Identify which cell holds the provided text, then report its (x, y) central coordinate. 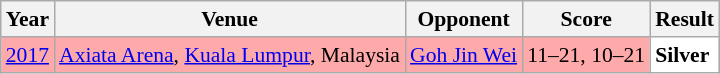
Result (684, 19)
Goh Jin Wei (464, 55)
Venue (230, 19)
2017 (28, 55)
Silver (684, 55)
Axiata Arena, Kuala Lumpur, Malaysia (230, 55)
Score (586, 19)
Year (28, 19)
Opponent (464, 19)
11–21, 10–21 (586, 55)
